Find where the given text appears and provide that cell's center as [x, y] coordinate. 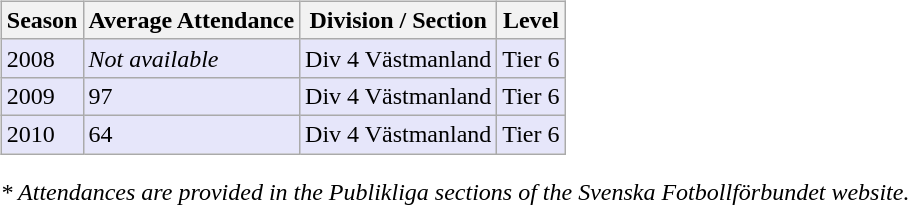
2008 [42, 58]
2009 [42, 96]
64 [192, 134]
97 [192, 96]
Division / Section [398, 20]
Average Attendance [192, 20]
Level [531, 20]
Season [42, 20]
Not available [192, 58]
2010 [42, 134]
